Return (X, Y) of the center of cell containing provided text 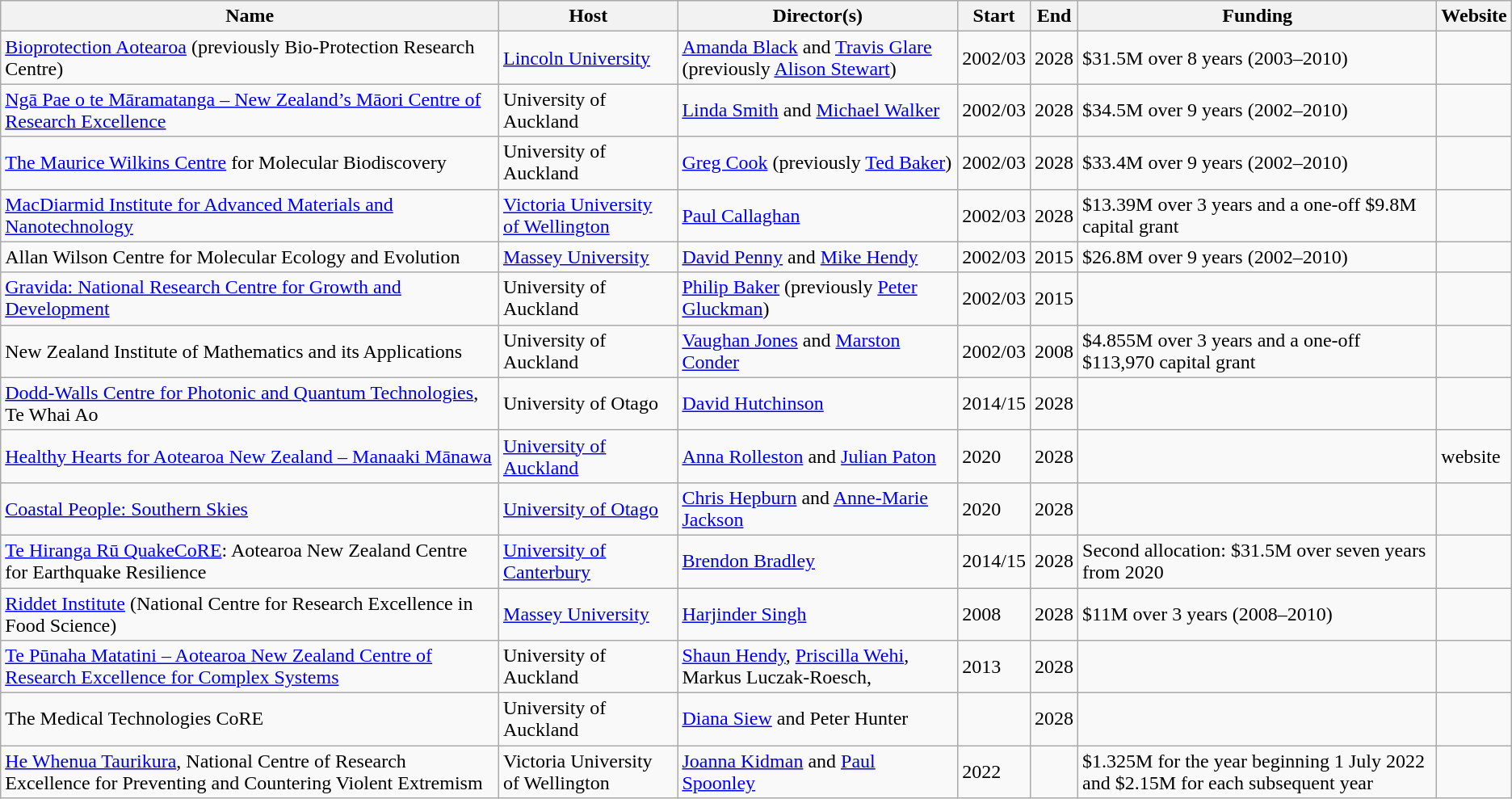
Te Hiranga Rū QuakeCoRE: Aotearoa New Zealand Centre for Earthquake Resilience (250, 561)
Host (588, 16)
Bioprotection Aotearoa (previously Bio-Protection Research Centre) (250, 58)
End (1053, 16)
Lincoln University (588, 58)
New Zealand Institute of Mathematics and its Applications (250, 351)
Ngā Pae o te Māramatanga – New Zealand’s Māori Centre of Research Excellence (250, 110)
Riddet Institute (National Centre for Research Excellence in Food Science) (250, 614)
MacDiarmid Institute for Advanced Materials and Nanotechnology (250, 215)
2013 (994, 667)
Amanda Black and Travis Glare (previously Alison Stewart) (817, 58)
Diana Siew and Peter Hunter (817, 719)
Te Pūnaha Matatini – Aotearoa New Zealand Centre of Research Excellence for Complex Systems (250, 667)
Harjinder Singh (817, 614)
Anna Rolleston and Julian Paton (817, 456)
Healthy Hearts for Aotearoa New Zealand – Manaaki Mānawa (250, 456)
The Medical Technologies CoRE (250, 719)
Philip Baker (previously Peter Gluckman) (817, 299)
Brendon Bradley (817, 561)
Name (250, 16)
Joanna Kidman and Paul Spoonley (817, 772)
Second allocation: $31.5M over seven years from 2020 (1258, 561)
Website (1474, 16)
David Hutchinson (817, 404)
David Penny and Mike Hendy (817, 257)
Chris Hepburn and Anne-Marie Jackson (817, 509)
2022 (994, 772)
Dodd-Walls Centre for Photonic and Quantum Technologies, Te Whai Ao (250, 404)
Greg Cook (previously Ted Baker) (817, 163)
University of Canterbury (588, 561)
$26.8M over 9 years (2002–2010) (1258, 257)
$4.855M over 3 years and a one-off $113,970 capital grant (1258, 351)
$34.5M over 9 years (2002–2010) (1258, 110)
Start (994, 16)
Allan Wilson Centre for Molecular Ecology and Evolution (250, 257)
$11M over 3 years (2008–2010) (1258, 614)
$1.325M for the year beginning 1 July 2022 and $2.15M for each subsequent year (1258, 772)
Funding (1258, 16)
Gravida: National Research Centre for Growth and Development (250, 299)
The Maurice Wilkins Centre for Molecular Biodiscovery (250, 163)
$31.5M over 8 years (2003–2010) (1258, 58)
$13.39M over 3 years and a one-off $9.8M capital grant (1258, 215)
Shaun Hendy, Priscilla Wehi, Markus Luczak-Roesch, (817, 667)
Director(s) (817, 16)
Paul Callaghan (817, 215)
Vaughan Jones and Marston Conder (817, 351)
website (1474, 456)
Coastal People: Southern Skies (250, 509)
$33.4M over 9 years (2002–2010) (1258, 163)
He Whenua Taurikura, National Centre of Research Excellence for Preventing and Countering Violent Extremism (250, 772)
Linda Smith and Michael Walker (817, 110)
